Return (x, y) of the center of cell containing provided text 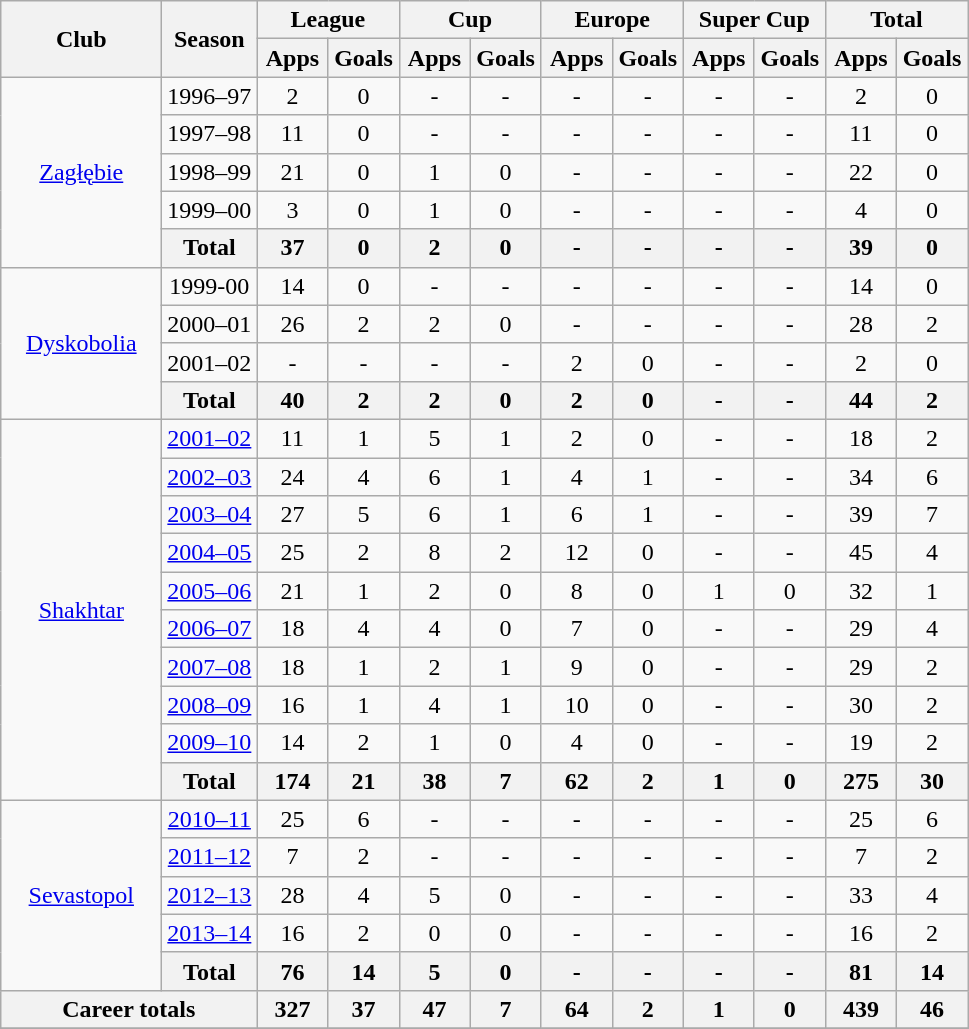
76 (292, 971)
24 (292, 477)
34 (860, 477)
47 (434, 1009)
2002–03 (210, 477)
Sevastopol (82, 895)
44 (860, 400)
2012–13 (210, 895)
Europe (612, 20)
9 (576, 667)
Season (210, 39)
26 (292, 324)
League (328, 20)
10 (576, 705)
27 (292, 515)
62 (576, 781)
Dyskobolia (82, 343)
64 (576, 1009)
12 (576, 553)
2009–10 (210, 743)
2006–07 (210, 629)
2007–08 (210, 667)
Club (82, 39)
2000–01 (210, 324)
174 (292, 781)
Cup (470, 20)
275 (860, 781)
439 (860, 1009)
45 (860, 553)
22 (860, 172)
2013–14 (210, 933)
Zagłębie (82, 172)
1996–97 (210, 96)
2004–05 (210, 553)
40 (292, 400)
2010–11 (210, 819)
1999-00 (210, 286)
2005–06 (210, 591)
2003–04 (210, 515)
33 (860, 895)
Shakhtar (82, 610)
1998–99 (210, 172)
2011–12 (210, 857)
3 (292, 210)
32 (860, 591)
1997–98 (210, 134)
Career totals (129, 1009)
2008–09 (210, 705)
38 (434, 781)
81 (860, 971)
327 (292, 1009)
46 (932, 1009)
Super Cup (754, 20)
19 (860, 743)
1999–00 (210, 210)
